Output the (X, Y) coordinate of the center of the cell containing the given text.  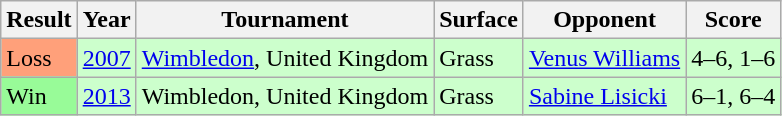
2007 (106, 58)
Sabine Lisicki (604, 96)
Opponent (604, 20)
Score (734, 20)
2013 (106, 96)
Tournament (284, 20)
Result (39, 20)
Venus Williams (604, 58)
6–1, 6–4 (734, 96)
Surface (479, 20)
Win (39, 96)
Loss (39, 58)
4–6, 1–6 (734, 58)
Year (106, 20)
